Detect which cell encompasses the target text, then output its [x, y] center coordinate. 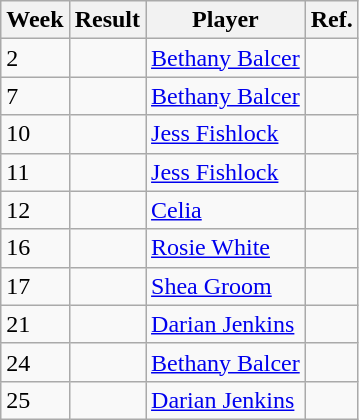
Ref. [332, 20]
Shea Groom [226, 286]
16 [35, 248]
7 [35, 96]
Player [226, 20]
Rosie White [226, 248]
2 [35, 58]
12 [35, 210]
10 [35, 134]
25 [35, 400]
21 [35, 324]
11 [35, 172]
Week [35, 20]
Celia [226, 210]
24 [35, 362]
17 [35, 286]
Result [107, 20]
